Extract the (X, Y) coordinate from the center of the cell holding the provided text.  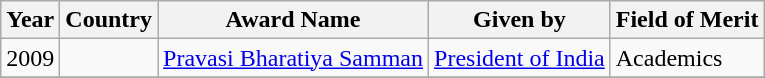
Field of Merit (687, 20)
Pravasi Bharatiya Samman (294, 58)
Academics (687, 58)
Award Name (294, 20)
President of India (520, 58)
Country (109, 20)
Year (30, 20)
Given by (520, 20)
2009 (30, 58)
